Extract the [X, Y] coordinate from the center of the cell holding the provided text.  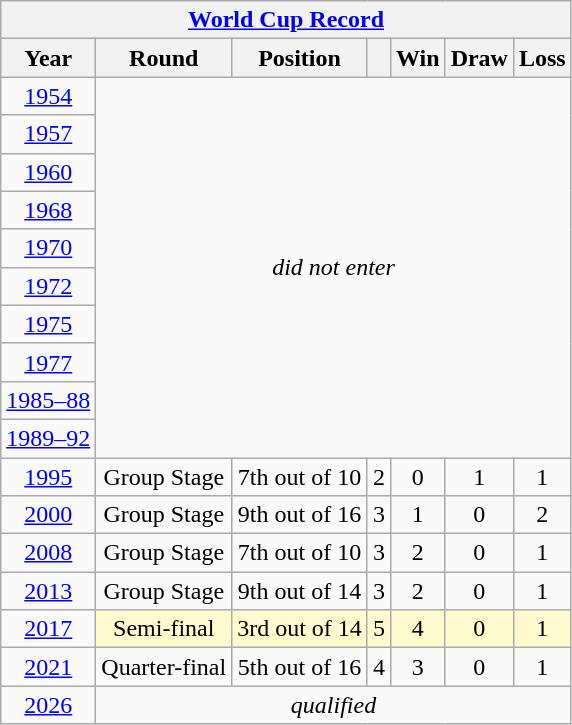
Draw [479, 58]
Position [300, 58]
did not enter [334, 268]
2026 [48, 705]
3rd out of 14 [300, 629]
2021 [48, 667]
1954 [48, 96]
Round [164, 58]
Quarter-final [164, 667]
1975 [48, 324]
2008 [48, 553]
World Cup Record [286, 20]
Loss [542, 58]
1985–88 [48, 400]
5th out of 16 [300, 667]
Win [418, 58]
1957 [48, 134]
1972 [48, 286]
1970 [48, 248]
9th out of 14 [300, 591]
Semi-final [164, 629]
1960 [48, 172]
2013 [48, 591]
1977 [48, 362]
qualified [334, 705]
1968 [48, 210]
1989–92 [48, 438]
5 [378, 629]
Year [48, 58]
2017 [48, 629]
1995 [48, 477]
2000 [48, 515]
9th out of 16 [300, 515]
